Locate the cell with the specified text and output its (x, y) center coordinate. 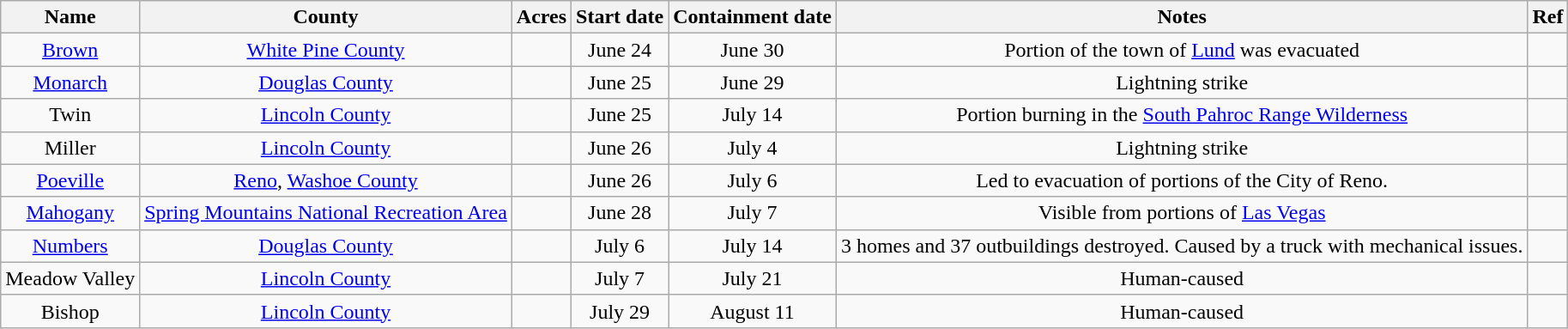
Miller (70, 148)
Name (70, 17)
Brown (70, 50)
County (326, 17)
Start date (620, 17)
June 28 (620, 213)
Bishop (70, 311)
Monarch (70, 82)
Visible from portions of Las Vegas (1182, 213)
June 30 (753, 50)
Meadow Valley (70, 278)
Notes (1182, 17)
Acres (541, 17)
White Pine County (326, 50)
June 24 (620, 50)
Portion of the town of Lund was evacuated (1182, 50)
Containment date (753, 17)
Ref (1548, 17)
Twin (70, 115)
Numbers (70, 246)
Poeville (70, 180)
Reno, Washoe County (326, 180)
July 4 (753, 148)
Mahogany (70, 213)
August 11 (753, 311)
Portion burning in the South Pahroc Range Wilderness (1182, 115)
July 29 (620, 311)
July 21 (753, 278)
Led to evacuation of portions of the City of Reno. (1182, 180)
Spring Mountains National Recreation Area (326, 213)
3 homes and 37 outbuildings destroyed. Caused by a truck with mechanical issues. (1182, 246)
June 29 (753, 82)
